Find where the given text appears and provide that cell's center as [X, Y] coordinate. 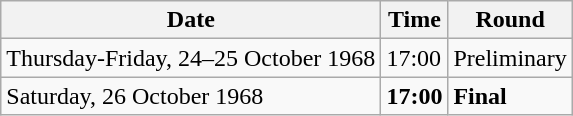
Preliminary [510, 58]
Saturday, 26 October 1968 [191, 96]
Final [510, 96]
Round [510, 20]
Date [191, 20]
Time [414, 20]
Thursday-Friday, 24–25 October 1968 [191, 58]
